From the cell containing the given text, extract its center point as (X, Y) coordinate. 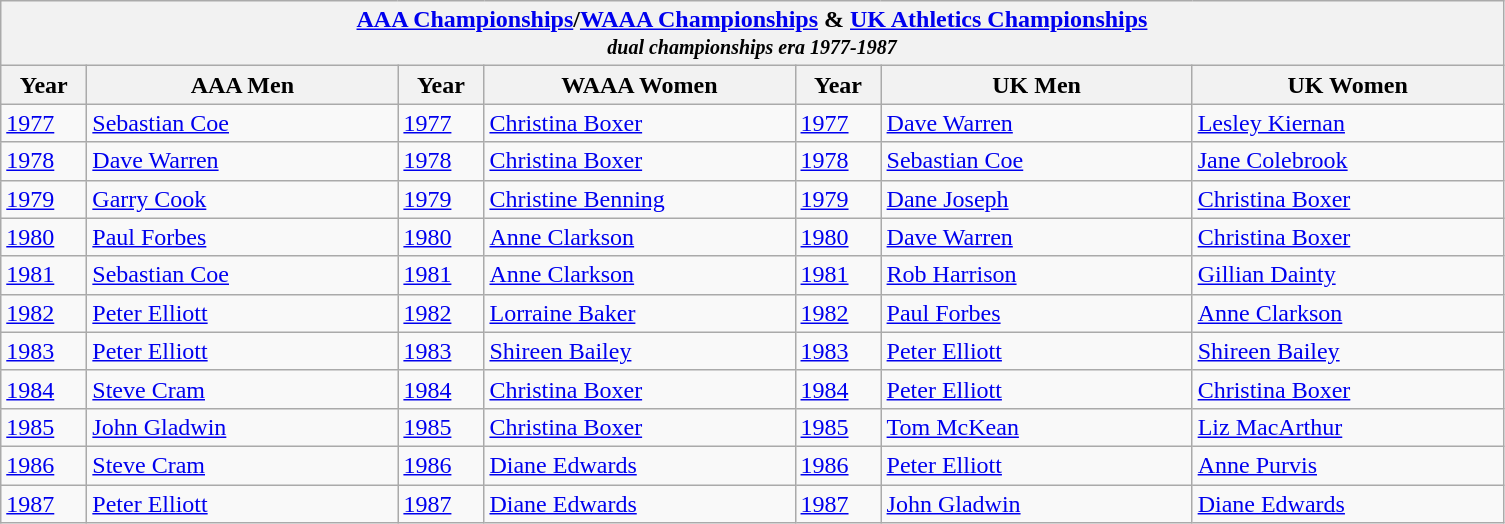
UK Men (1036, 85)
Gillian Dainty (1348, 275)
AAA Championships/WAAA Championships & UK Athletics Championshipsdual championships era 1977-1987 (752, 34)
Anne Purvis (1348, 465)
AAA Men (242, 85)
Christine Benning (640, 199)
WAAA Women (640, 85)
Lorraine Baker (640, 313)
Dane Joseph (1036, 199)
Liz MacArthur (1348, 427)
UK Women (1348, 85)
Tom McKean (1036, 427)
Lesley Kiernan (1348, 123)
Rob Harrison (1036, 275)
Jane Colebrook (1348, 161)
Garry Cook (242, 199)
